Return [x, y] of the center of cell containing provided text 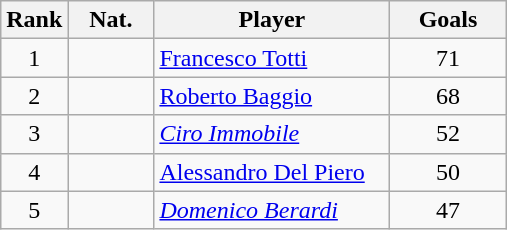
50 [448, 172]
Domenico Berardi [272, 210]
Francesco Totti [272, 58]
4 [34, 172]
2 [34, 96]
Goals [448, 20]
52 [448, 134]
47 [448, 210]
Nat. [111, 20]
Player [272, 20]
68 [448, 96]
Roberto Baggio [272, 96]
Alessandro Del Piero [272, 172]
Ciro Immobile [272, 134]
5 [34, 210]
Rank [34, 20]
1 [34, 58]
71 [448, 58]
3 [34, 134]
